Return the [x, y] coordinate for the center point of the cell that contains the specified text.  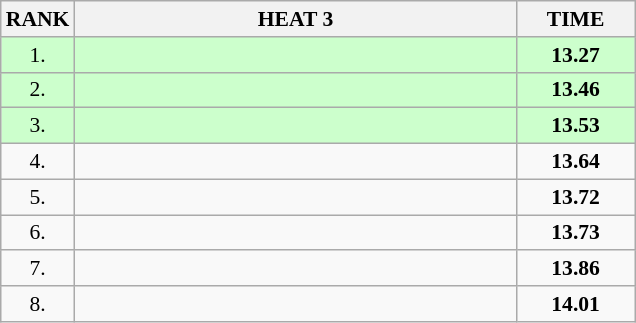
13.46 [576, 90]
13.86 [576, 269]
6. [38, 233]
7. [38, 269]
13.53 [576, 126]
14.01 [576, 304]
13.27 [576, 55]
2. [38, 90]
RANK [38, 19]
13.73 [576, 233]
13.64 [576, 162]
1. [38, 55]
HEAT 3 [295, 19]
5. [38, 197]
4. [38, 162]
8. [38, 304]
3. [38, 126]
13.72 [576, 197]
TIME [576, 19]
